Return the (x, y) coordinate for the center point of the cell that contains the specified text.  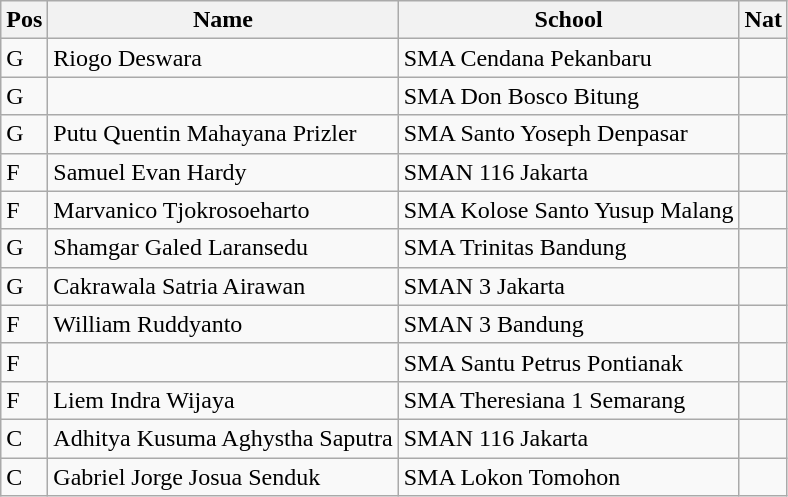
SMA Don Bosco Bitung (568, 96)
Putu Quentin Mahayana Prizler (223, 134)
SMA Santo Yoseph Denpasar (568, 134)
Gabriel Jorge Josua Senduk (223, 477)
SMA Theresiana 1 Semarang (568, 400)
SMA Kolose Santo Yusup Malang (568, 210)
Adhitya Kusuma Aghystha Saputra (223, 438)
Pos (24, 20)
Name (223, 20)
SMA Cendana Pekanbaru (568, 58)
Nat (763, 20)
SMA Santu Petrus Pontianak (568, 362)
Liem Indra Wijaya (223, 400)
Samuel Evan Hardy (223, 172)
Cakrawala Satria Airawan (223, 286)
Riogo Deswara (223, 58)
Marvanico Tjokrosoeharto (223, 210)
SMAN 3 Bandung (568, 324)
SMAN 3 Jakarta (568, 286)
William Ruddyanto (223, 324)
Shamgar Galed Laransedu (223, 248)
SMA Lokon Tomohon (568, 477)
SMA Trinitas Bandung (568, 248)
School (568, 20)
